Extract the [x, y] coordinate from the center of the cell holding the provided text.  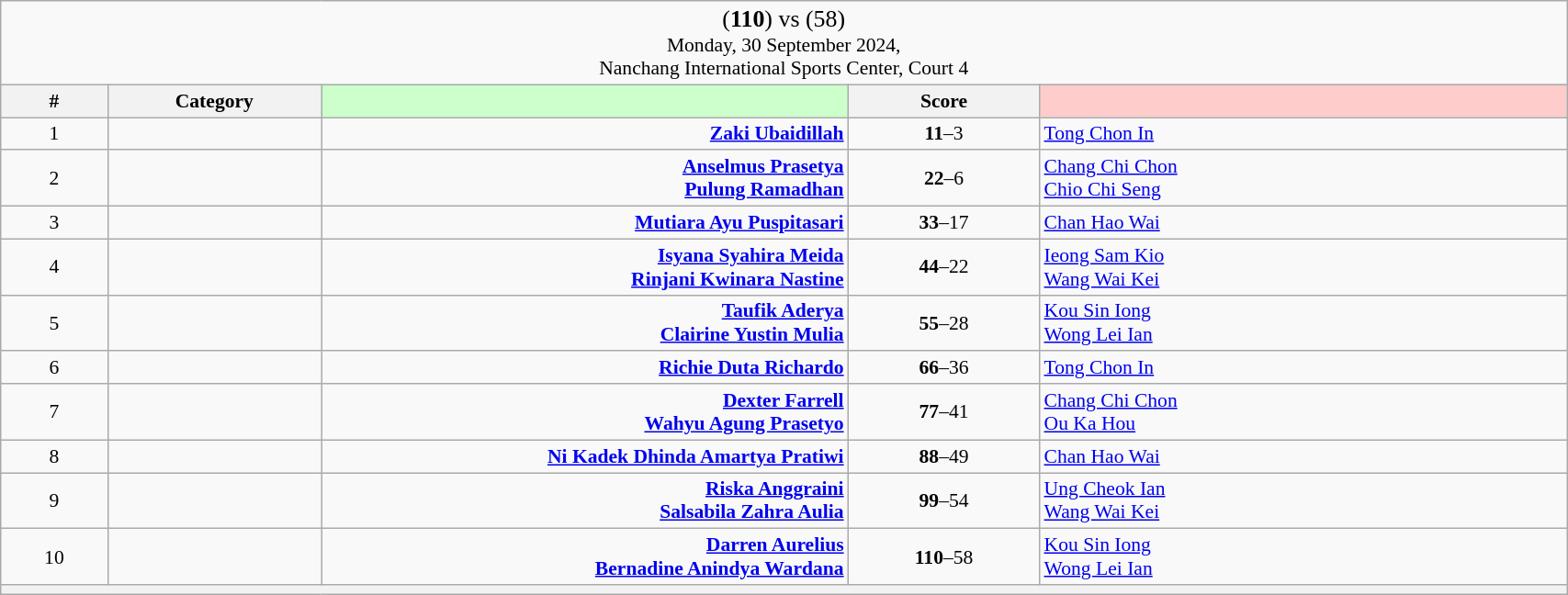
# [54, 101]
Chang Chi Chon Chio Chi Seng [1303, 178]
8 [54, 456]
9 [54, 501]
Richie Duta Richardo [585, 368]
44–22 [944, 266]
10 [54, 556]
Ung Cheok Ian Wang Wai Kei [1303, 501]
Category [215, 101]
Chang Chi Chon Ou Ka Hou [1303, 411]
(110) vs (58)Monday, 30 September 2024, Nanchang International Sports Center, Court 4 [784, 42]
Isyana Syahira Meida Rinjani Kwinara Nastine [585, 266]
66–36 [944, 368]
2 [54, 178]
77–41 [944, 411]
Anselmus Prasetya Pulung Ramadhan [585, 178]
Darren Aurelius Bernadine Anindya Wardana [585, 556]
110–58 [944, 556]
1 [54, 134]
Riska Anggraini Salsabila Zahra Aulia [585, 501]
Zaki Ubaidillah [585, 134]
Ieong Sam Kio Wang Wai Kei [1303, 266]
99–54 [944, 501]
3 [54, 223]
Dexter Farrell Wahyu Agung Prasetyo [585, 411]
Ni Kadek Dhinda Amartya Pratiwi [585, 456]
6 [54, 368]
22–6 [944, 178]
7 [54, 411]
88–49 [944, 456]
Mutiara Ayu Puspitasari [585, 223]
11–3 [944, 134]
5 [54, 323]
Taufik Aderya Clairine Yustin Mulia [585, 323]
Score [944, 101]
55–28 [944, 323]
4 [54, 266]
33–17 [944, 223]
